From the cell containing the given text, extract its center point as [X, Y] coordinate. 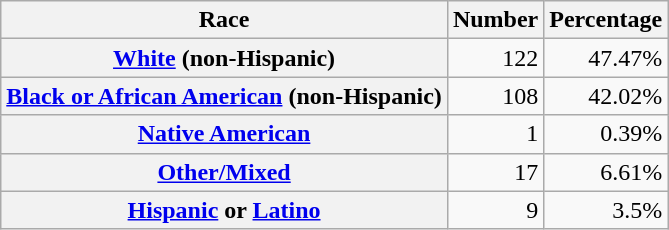
6.61% [606, 172]
Black or African American (non-Hispanic) [224, 96]
47.47% [606, 58]
3.5% [606, 210]
122 [495, 58]
42.02% [606, 96]
9 [495, 210]
17 [495, 172]
0.39% [606, 134]
White (non-Hispanic) [224, 58]
Other/Mixed [224, 172]
Native American [224, 134]
Percentage [606, 20]
Race [224, 20]
108 [495, 96]
1 [495, 134]
Hispanic or Latino [224, 210]
Number [495, 20]
